Identify which cell holds the provided text, then report its [x, y] central coordinate. 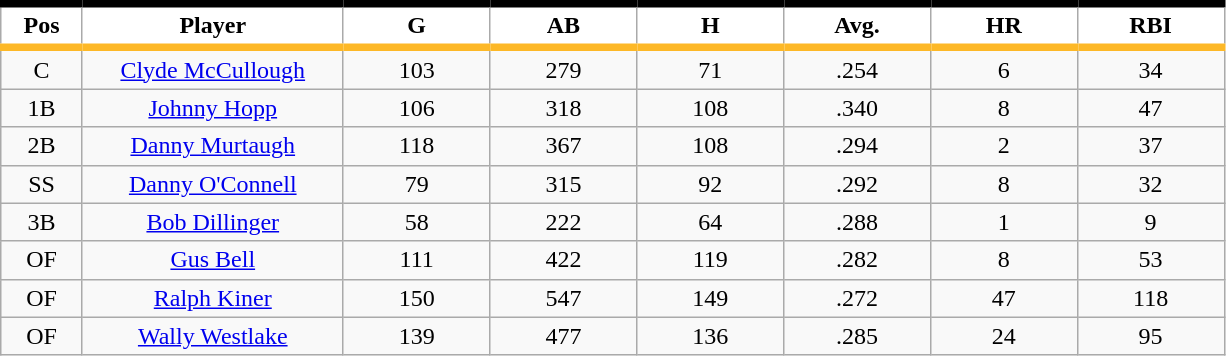
Pos [42, 26]
6 [1004, 68]
1 [1004, 222]
HR [1004, 26]
547 [564, 298]
222 [564, 222]
Danny O'Connell [212, 184]
Bob Dillinger [212, 222]
149 [710, 298]
Johnny Hopp [212, 108]
.340 [858, 108]
C [42, 68]
136 [710, 336]
9 [1150, 222]
2 [1004, 146]
103 [416, 68]
.294 [858, 146]
315 [564, 184]
71 [710, 68]
1B [42, 108]
Ralph Kiner [212, 298]
.292 [858, 184]
H [710, 26]
139 [416, 336]
Wally Westlake [212, 336]
95 [1150, 336]
367 [564, 146]
111 [416, 260]
32 [1150, 184]
Danny Murtaugh [212, 146]
3B [42, 222]
G [416, 26]
SS [42, 184]
Clyde McCullough [212, 68]
318 [564, 108]
.272 [858, 298]
92 [710, 184]
477 [564, 336]
Player [212, 26]
37 [1150, 146]
279 [564, 68]
64 [710, 222]
58 [416, 222]
Avg. [858, 26]
RBI [1150, 26]
24 [1004, 336]
Gus Bell [212, 260]
119 [710, 260]
79 [416, 184]
2B [42, 146]
.254 [858, 68]
.285 [858, 336]
.288 [858, 222]
53 [1150, 260]
422 [564, 260]
34 [1150, 68]
106 [416, 108]
.282 [858, 260]
150 [416, 298]
AB [564, 26]
